Return the [X, Y] coordinate for the center point of the cell that contains the specified text.  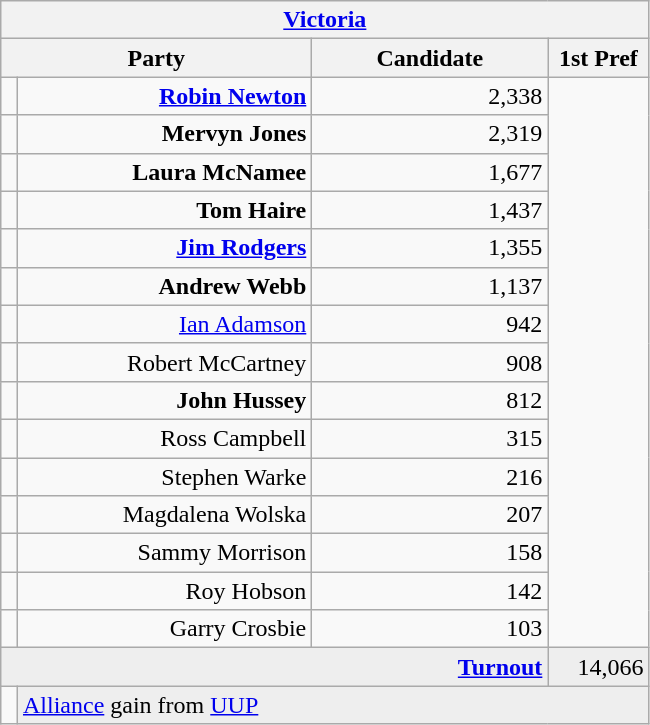
Mervyn Jones [164, 134]
207 [430, 515]
Roy Hobson [164, 591]
812 [430, 400]
Robin Newton [164, 96]
Magdalena Wolska [164, 515]
315 [430, 438]
Andrew Webb [164, 286]
103 [430, 629]
Laura McNamee [164, 172]
1,355 [430, 248]
942 [430, 324]
1,437 [430, 210]
908 [430, 362]
158 [430, 553]
Garry Crosbie [164, 629]
Victoria [325, 20]
John Hussey [164, 400]
Alliance gain from UUP [332, 705]
Robert McCartney [164, 362]
Party [156, 58]
2,319 [430, 134]
1,677 [430, 172]
Ian Adamson [164, 324]
1,137 [430, 286]
1st Pref [598, 58]
Tom Haire [164, 210]
2,338 [430, 96]
Stephen Warke [164, 477]
14,066 [598, 667]
Ross Campbell [164, 438]
Jim Rodgers [164, 248]
Sammy Morrison [164, 553]
216 [430, 477]
Turnout [274, 667]
Candidate [430, 58]
142 [430, 591]
